Determine the (X, Y) coordinate at the center of the cell enclosing the given text.  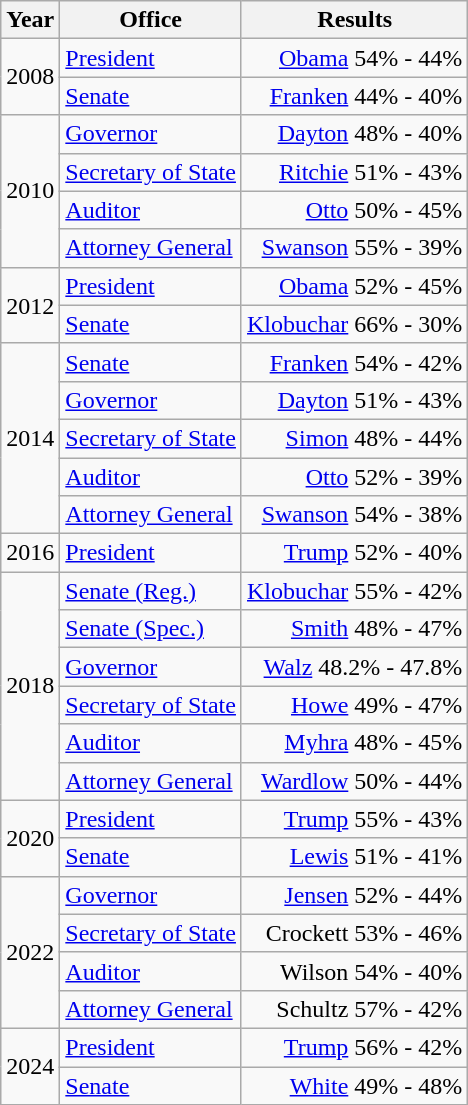
Schultz 57% - 42% (354, 1009)
Ritchie 51% - 43% (354, 172)
Myhra 48% - 45% (354, 743)
Klobuchar 55% - 42% (354, 591)
2020 (30, 838)
Results (354, 20)
2010 (30, 191)
Wilson 54% - 40% (354, 971)
White 49% - 48% (354, 1085)
2016 (30, 553)
2022 (30, 952)
Dayton 51% - 43% (354, 400)
Otto 52% - 39% (354, 477)
Dayton 48% - 40% (354, 134)
Trump 56% - 42% (354, 1047)
Trump 52% - 40% (354, 553)
Franken 44% - 40% (354, 96)
Year (30, 20)
Crockett 53% - 46% (354, 933)
Jensen 52% - 44% (354, 895)
Otto 50% - 45% (354, 210)
Franken 54% - 42% (354, 362)
Klobuchar 66% - 30% (354, 324)
Obama 52% - 45% (354, 286)
Walz 48.2% - 47.8% (354, 667)
Simon 48% - 44% (354, 438)
Senate (Reg.) (151, 591)
Swanson 54% - 38% (354, 515)
Howe 49% - 47% (354, 705)
Obama 54% - 44% (354, 58)
2024 (30, 1066)
2014 (30, 438)
Wardlow 50% - 44% (354, 781)
2008 (30, 77)
Office (151, 20)
Senate (Spec.) (151, 629)
Lewis 51% - 41% (354, 857)
Swanson 55% - 39% (354, 248)
Smith 48% - 47% (354, 629)
2018 (30, 686)
2012 (30, 305)
Trump 55% - 43% (354, 819)
